Extract the (X, Y) coordinate from the center of the cell holding the provided text.  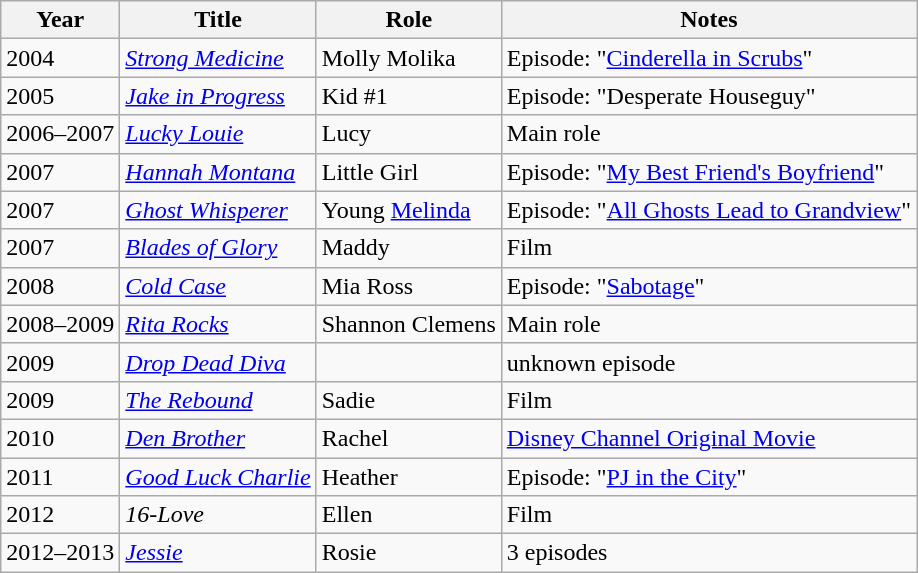
Good Luck Charlie (218, 477)
Jessie (218, 553)
Jake in Progress (218, 96)
2008 (60, 286)
Ellen (408, 515)
2012 (60, 515)
Sadie (408, 400)
Ghost Whisperer (218, 210)
Hannah Montana (218, 172)
Rita Rocks (218, 324)
Young Melinda (408, 210)
Heather (408, 477)
Drop Dead Diva (218, 362)
2005 (60, 96)
2012–2013 (60, 553)
Episode: "Desperate Houseguy" (708, 96)
Year (60, 20)
Rachel (408, 438)
The Rebound (218, 400)
Role (408, 20)
Episode: "Sabotage" (708, 286)
Maddy (408, 248)
2006–2007 (60, 134)
Strong Medicine (218, 58)
2010 (60, 438)
Rosie (408, 553)
Blades of Glory (218, 248)
2011 (60, 477)
2008–2009 (60, 324)
Title (218, 20)
Episode: "All Ghosts Lead to Grandview" (708, 210)
Disney Channel Original Movie (708, 438)
3 episodes (708, 553)
Lucy (408, 134)
Kid #1 (408, 96)
Molly Molika (408, 58)
16-Love (218, 515)
Cold Case (218, 286)
unknown episode (708, 362)
2004 (60, 58)
Notes (708, 20)
Mia Ross (408, 286)
Episode: "My Best Friend's Boyfriend" (708, 172)
Episode: "Cinderella in Scrubs" (708, 58)
Den Brother (218, 438)
Episode: "PJ in the City" (708, 477)
Lucky Louie (218, 134)
Shannon Clemens (408, 324)
Little Girl (408, 172)
